Scan for the cell matching the given text and deliver its [X, Y] coordinate at center. 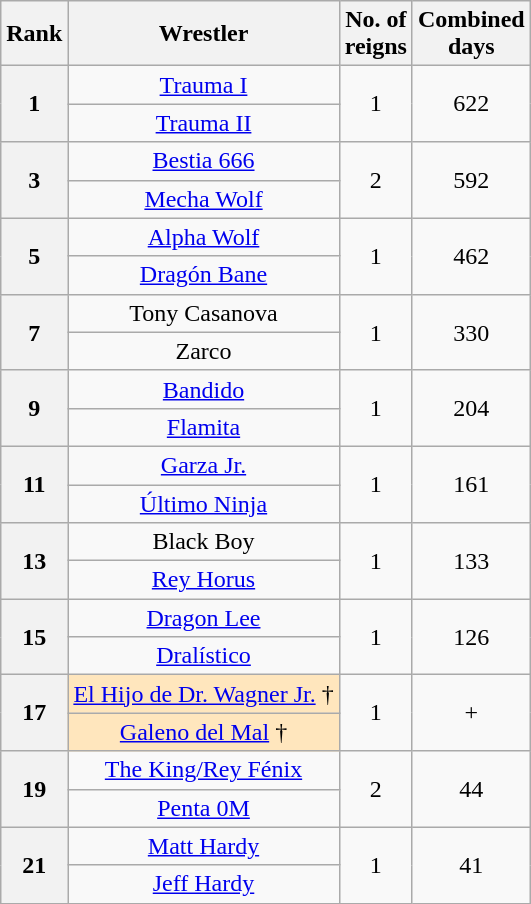
Trauma I [204, 85]
Dragón Bane [204, 275]
Galeno del Mal † [204, 732]
13 [34, 561]
Tony Casanova [204, 313]
133 [471, 561]
5 [34, 256]
No. ofreigns [376, 34]
Rank [34, 34]
126 [471, 637]
330 [471, 332]
7 [34, 332]
Dralístico [204, 656]
15 [34, 637]
+ [471, 713]
592 [471, 180]
21 [34, 865]
Matt Hardy [204, 846]
462 [471, 256]
41 [471, 865]
Combineddays [471, 34]
The King/Rey Fénix [204, 770]
Último Ninja [204, 503]
Alpha Wolf [204, 237]
Flamita [204, 427]
Mecha Wolf [204, 199]
622 [471, 104]
Jeff Hardy [204, 884]
Bestia 666 [204, 161]
Bandido [204, 389]
Wrestler [204, 34]
9 [34, 408]
Penta 0M [204, 808]
161 [471, 484]
3 [34, 180]
44 [471, 789]
11 [34, 484]
Dragon Lee [204, 618]
17 [34, 713]
Rey Horus [204, 580]
204 [471, 408]
El Hijo de Dr. Wagner Jr. † [204, 694]
Trauma II [204, 123]
Black Boy [204, 542]
Zarco [204, 351]
19 [34, 789]
Garza Jr. [204, 465]
